Locate the cell with the specified text and output its [X, Y] center coordinate. 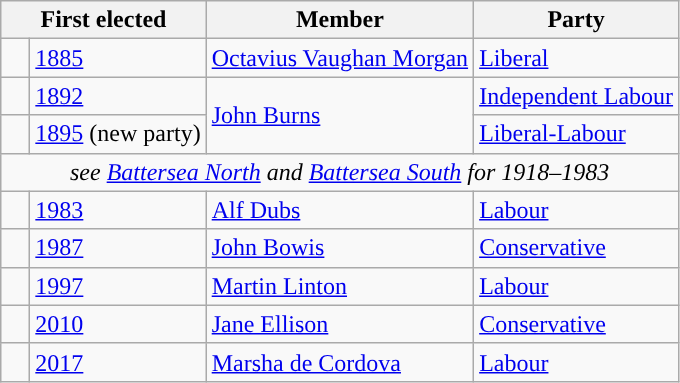
2010 [118, 324]
1983 [118, 210]
see Battersea North and Battersea South for 1918–1983 [340, 172]
1892 [118, 96]
Martin Linton [340, 286]
Octavius Vaughan Morgan [340, 58]
1885 [118, 58]
Independent Labour [576, 96]
John Burns [340, 115]
1895 (new party) [118, 134]
Jane Ellison [340, 324]
Liberal [576, 58]
1987 [118, 248]
First elected [104, 20]
1997 [118, 286]
Member [340, 20]
Marsha de Cordova [340, 362]
Party [576, 20]
Liberal-Labour [576, 134]
John Bowis [340, 248]
Alf Dubs [340, 210]
2017 [118, 362]
